For the text-containing cell, return its midpoint in [X, Y] coordinate format. 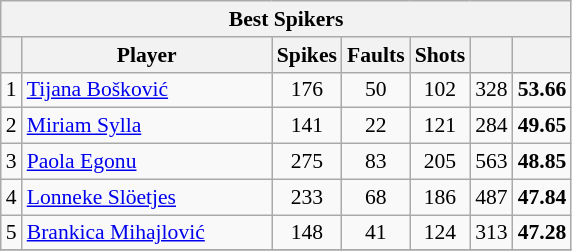
Lonneke Slöetjes [147, 197]
47.28 [542, 233]
1 [12, 90]
328 [492, 90]
205 [440, 162]
487 [492, 197]
Best Spikers [286, 19]
41 [376, 233]
124 [440, 233]
2 [12, 126]
121 [440, 126]
53.66 [542, 90]
Paola Egonu [147, 162]
284 [492, 126]
186 [440, 197]
Shots [440, 55]
Miriam Sylla [147, 126]
49.65 [542, 126]
Brankica Mihajlović [147, 233]
563 [492, 162]
275 [307, 162]
4 [12, 197]
Tijana Bošković [147, 90]
3 [12, 162]
148 [307, 233]
141 [307, 126]
5 [12, 233]
Spikes [307, 55]
233 [307, 197]
50 [376, 90]
83 [376, 162]
22 [376, 126]
102 [440, 90]
176 [307, 90]
Player [147, 55]
313 [492, 233]
47.84 [542, 197]
68 [376, 197]
48.85 [542, 162]
Faults [376, 55]
